For the text-containing cell, return its midpoint in [x, y] coordinate format. 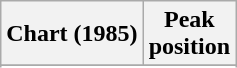
Chart (1985) [72, 34]
Peakposition [189, 34]
